Determine the [x, y] coordinate at the center of the cell enclosing the given text.  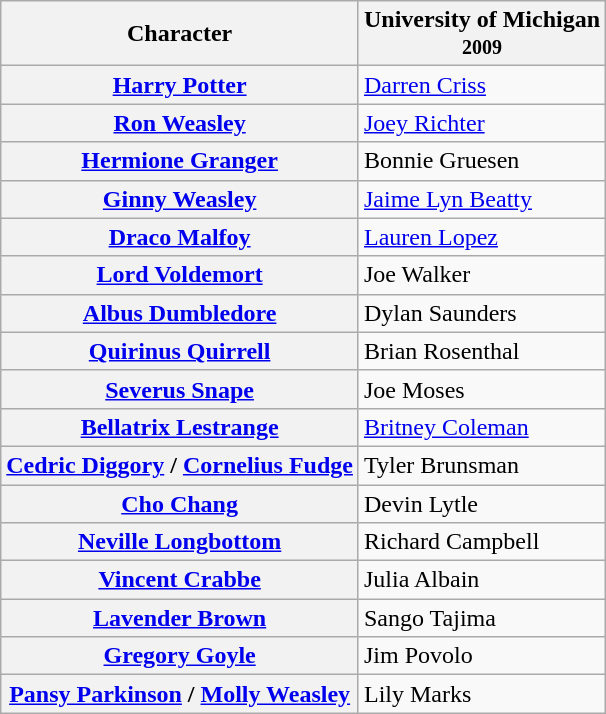
Britney Coleman [482, 427]
Sango Tajima [482, 618]
Joe Moses [482, 389]
Harry Potter [180, 85]
Dylan Saunders [482, 313]
Pansy Parkinson / Molly Weasley [180, 694]
Brian Rosenthal [482, 351]
Jim Povolo [482, 656]
Lavender Brown [180, 618]
Character [180, 34]
Vincent Crabbe [180, 580]
Bellatrix Lestrange [180, 427]
Draco Malfoy [180, 237]
Richard Campbell [482, 542]
Cho Chang [180, 503]
Albus Dumbledore [180, 313]
Neville Longbottom [180, 542]
Lord Voldemort [180, 275]
Devin Lytle [482, 503]
Hermione Granger [180, 161]
Ginny Weasley [180, 199]
Bonnie Gruesen [482, 161]
Ron Weasley [180, 123]
University of Michigan2009 [482, 34]
Julia Albain [482, 580]
Gregory Goyle [180, 656]
Lily Marks [482, 694]
Tyler Brunsman [482, 465]
Cedric Diggory / Cornelius Fudge [180, 465]
Joe Walker [482, 275]
Lauren Lopez [482, 237]
Joey Richter [482, 123]
Jaime Lyn Beatty [482, 199]
Severus Snape [180, 389]
Darren Criss [482, 85]
Quirinus Quirrell [180, 351]
